Provide the [x, y] coordinate of the cell's center where the given text is located.  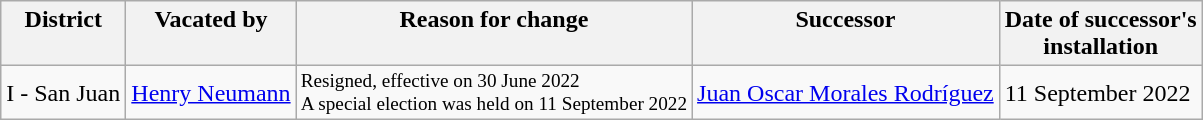
Resigned, effective on 30 June 2022 A special election was held on 11 September 2022 [494, 93]
Date of successor'sinstallation [1100, 34]
11 September 2022 [1100, 93]
Vacated by [211, 34]
I - San Juan [64, 93]
District [64, 34]
Successor [846, 34]
Henry Neumann [211, 93]
Juan Oscar Morales Rodríguez [846, 93]
Reason for change [494, 34]
